Return the [x, y] coordinate for the center point of the cell that contains the specified text.  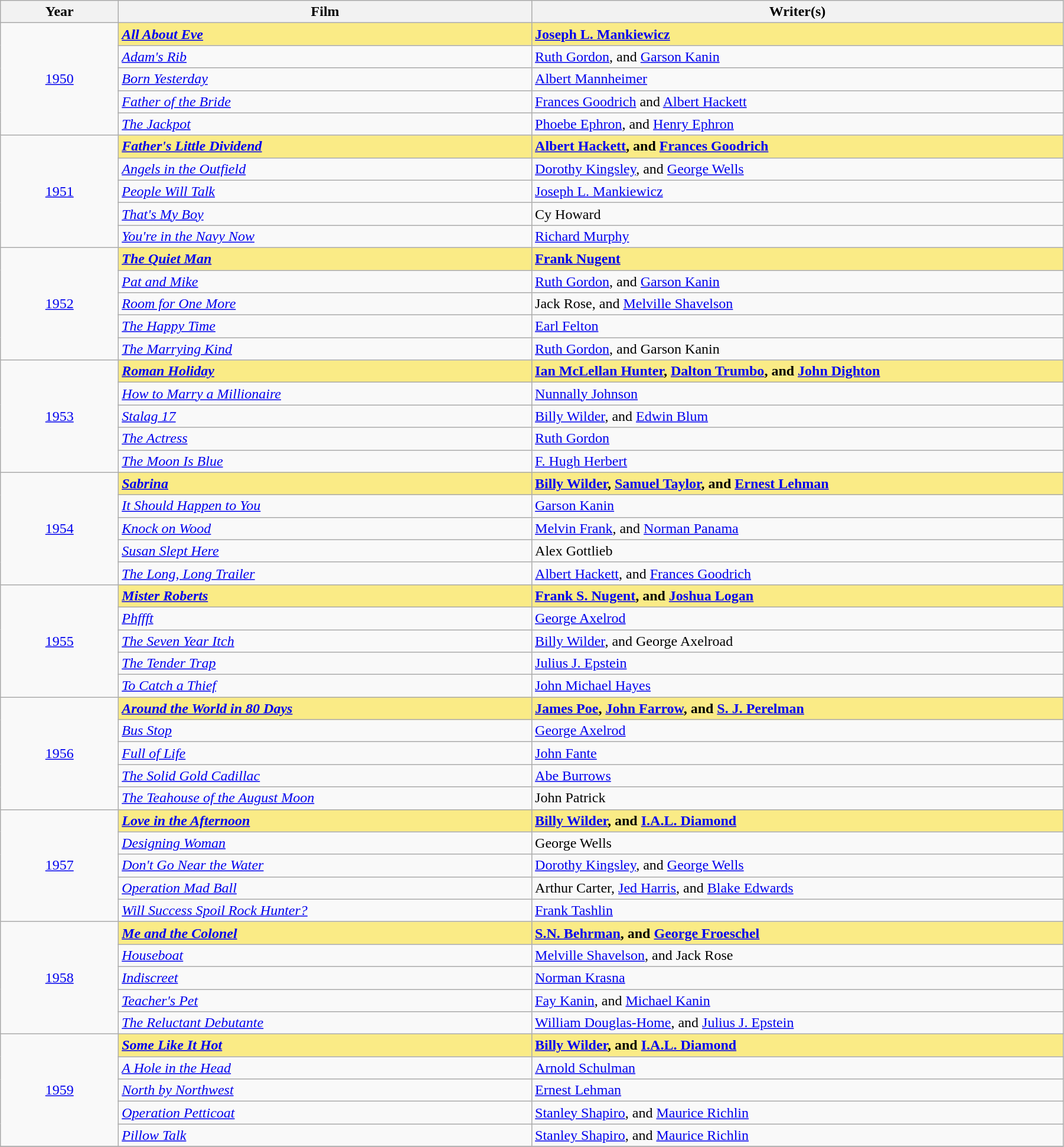
People Will Talk [325, 191]
That's My Boy [325, 214]
Alex Gottlieb [798, 551]
1952 [60, 303]
Adam's Rib [325, 57]
Frank Nugent [798, 259]
Norman Krasna [798, 978]
Writer(s) [798, 12]
1954 [60, 528]
The Tender Trap [325, 664]
The Marrying Kind [325, 349]
Melville Shavelson, and Jack Rose [798, 955]
Arthur Carter, Jed Harris, and Blake Edwards [798, 888]
Room for One More [325, 304]
Stalag 17 [325, 416]
1956 [60, 753]
The Seven Year Itch [325, 641]
Will Success Spoil Rock Hunter? [325, 910]
Mister Roberts [325, 596]
Pillow Talk [325, 1135]
1959 [60, 1090]
1957 [60, 865]
Knock on Wood [325, 528]
John Patrick [798, 798]
Year [60, 12]
Ernest Lehman [798, 1090]
Don't Go Near the Water [325, 865]
How to Marry a Millionaire [325, 394]
Garson Kanin [798, 506]
Phoebe Ephron, and Henry Ephron [798, 124]
To Catch a Thief [325, 686]
Nunnally Johnson [798, 394]
Operation Petticoat [325, 1113]
S.N. Behrman, and George Froeschel [798, 933]
Frances Goodrich and Albert Hackett [798, 102]
Fay Kanin, and Michael Kanin [798, 1001]
George Wells [798, 843]
Sabrina [325, 483]
All About Eve [325, 34]
Billy Wilder, Samuel Taylor, and Ernest Lehman [798, 483]
The Quiet Man [325, 259]
Arnold Schulman [798, 1068]
Father of the Bride [325, 102]
Father's Little Dividend [325, 146]
The Happy Time [325, 326]
Susan Slept Here [325, 551]
Me and the Colonel [325, 933]
You're in the Navy Now [325, 236]
Pat and Mike [325, 282]
It Should Happen to You [325, 506]
Jack Rose, and Melville Shavelson [798, 304]
James Poe, John Farrow, and S. J. Perelman [798, 708]
F. Hugh Herbert [798, 461]
Teacher's Pet [325, 1001]
John Michael Hayes [798, 686]
The Actress [325, 439]
Some Like It Hot [325, 1045]
Indiscreet [325, 978]
Billy Wilder, and George Axelroad [798, 641]
Bus Stop [325, 731]
Roman Holiday [325, 371]
Cy Howard [798, 214]
Frank Tashlin [798, 910]
Julius J. Epstein [798, 664]
Full of Life [325, 753]
1951 [60, 191]
Phffft [325, 618]
Born Yesterday [325, 79]
Melvin Frank, and Norman Panama [798, 528]
The Moon Is Blue [325, 461]
Billy Wilder, and Edwin Blum [798, 416]
William Douglas-Home, and Julius J. Epstein [798, 1023]
Around the World in 80 Days [325, 708]
1958 [60, 978]
A Hole in the Head [325, 1068]
Angels in the Outfield [325, 169]
Frank S. Nugent, and Joshua Logan [798, 596]
Ruth Gordon [798, 439]
Richard Murphy [798, 236]
Albert Mannheimer [798, 79]
The Reluctant Debutante [325, 1023]
1955 [60, 641]
The Jackpot [325, 124]
The Solid Gold Cadillac [325, 776]
The Teahouse of the August Moon [325, 798]
Film [325, 12]
Designing Woman [325, 843]
Abe Burrows [798, 776]
Houseboat [325, 955]
Earl Felton [798, 326]
Ian McLellan Hunter, Dalton Trumbo, and John Dighton [798, 371]
Operation Mad Ball [325, 888]
John Fante [798, 753]
Love in the Afternoon [325, 821]
North by Northwest [325, 1090]
1953 [60, 416]
1950 [60, 79]
The Long, Long Trailer [325, 573]
